Capture the cell that displays the provided text and extract its [X, Y] central coordinate. 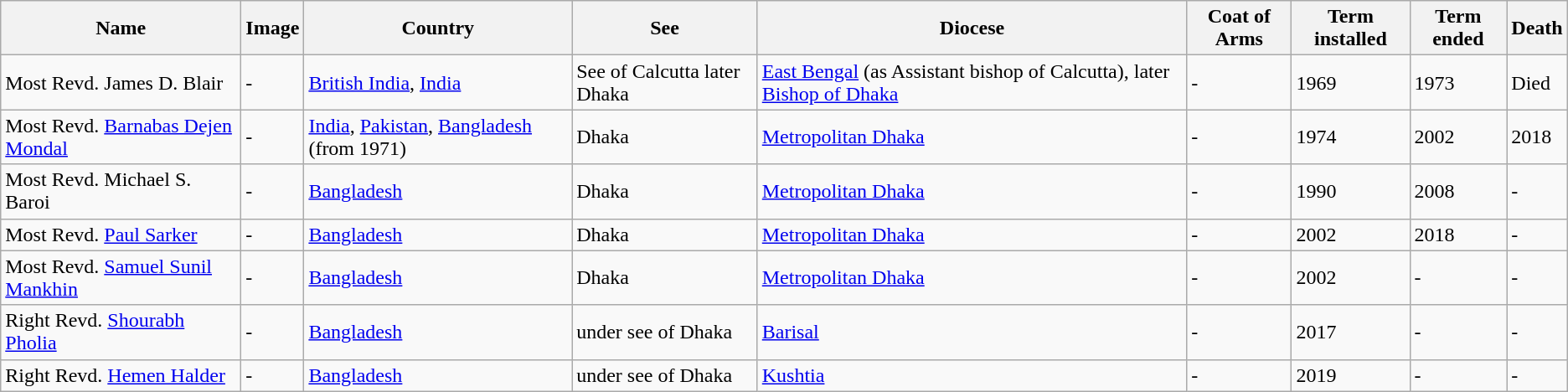
Most Revd. Barnabas Dejen Mondal [121, 137]
British India, India [438, 82]
Coat of Arms [1240, 28]
Term installed [1350, 28]
Died [1537, 82]
See [665, 28]
Right Revd. Shourabh Pholia [121, 332]
East Bengal (as Assistant bishop of Calcutta), later Bishop of Dhaka [972, 82]
Diocese [972, 28]
Right Revd. Hemen Halder [121, 375]
See of Calcutta later Dhaka [665, 82]
2017 [1350, 332]
2008 [1458, 191]
Image [273, 28]
1974 [1350, 137]
Barisal [972, 332]
Country [438, 28]
Most Revd. Michael S. Baroi [121, 191]
1969 [1350, 82]
Death [1537, 28]
Term ended [1458, 28]
Most Revd. Samuel Sunil Mankhin [121, 278]
2019 [1350, 375]
India, Pakistan, Bangladesh (from 1971) [438, 137]
Most Revd. Paul Sarker [121, 235]
1990 [1350, 191]
Name [121, 28]
Most Revd. James D. Blair [121, 82]
1973 [1458, 82]
Kushtia [972, 375]
